Search for the cell housing the specified text and yield its (X, Y) center coordinate. 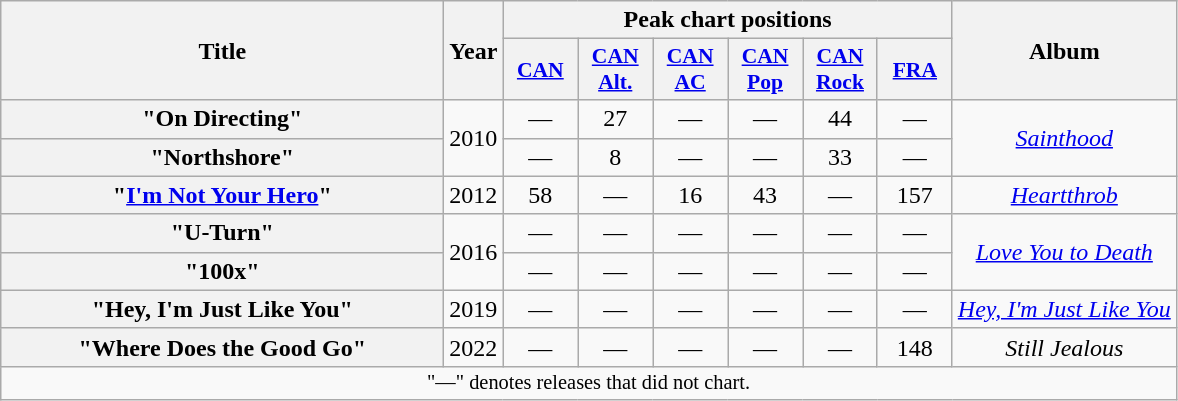
157 (914, 195)
"—" denotes releases that did not chart. (589, 383)
FRA (914, 70)
Sainthood (1064, 138)
2019 (474, 309)
33 (840, 157)
44 (840, 119)
16 (690, 195)
"U-Turn" (222, 233)
Title (222, 50)
43 (766, 195)
CANPop (766, 70)
"Northshore" (222, 157)
CANRock (840, 70)
"Where Does the Good Go" (222, 347)
"Hey, I'm Just Like You" (222, 309)
58 (540, 195)
Love You to Death (1064, 252)
148 (914, 347)
2012 (474, 195)
"100x" (222, 271)
CANAC (690, 70)
"On Directing" (222, 119)
2010 (474, 138)
Peak chart positions (728, 20)
27 (616, 119)
Still Jealous (1064, 347)
Album (1064, 50)
CANAlt. (616, 70)
2016 (474, 252)
Heartthrob (1064, 195)
Year (474, 50)
2022 (474, 347)
Hey, I'm Just Like You (1064, 309)
CAN (540, 70)
8 (616, 157)
"I'm Not Your Hero" (222, 195)
